Detect which cell encompasses the target text, then output its (X, Y) center coordinate. 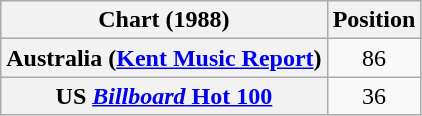
Position (374, 20)
Chart (1988) (164, 20)
Australia (Kent Music Report) (164, 58)
US Billboard Hot 100 (164, 96)
86 (374, 58)
36 (374, 96)
